Scan for the cell matching the given text and deliver its (x, y) coordinate at center. 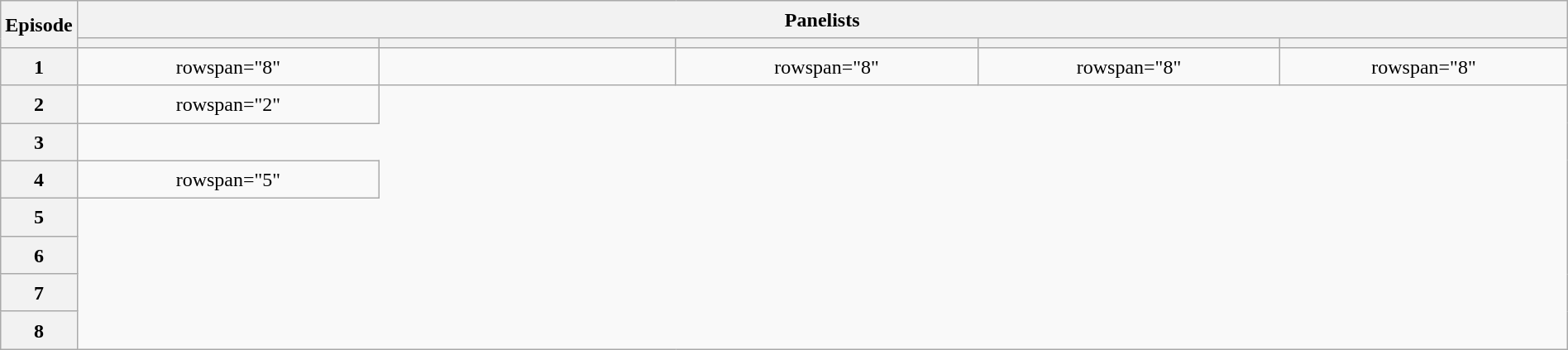
8 (39, 330)
Panelists (822, 20)
1 (39, 66)
3 (39, 141)
4 (39, 180)
6 (39, 255)
5 (39, 218)
7 (39, 293)
rowspan="2" (228, 104)
Episode (39, 25)
rowspan="5" (228, 180)
2 (39, 104)
